For the text-containing cell, return its midpoint in (X, Y) coordinate format. 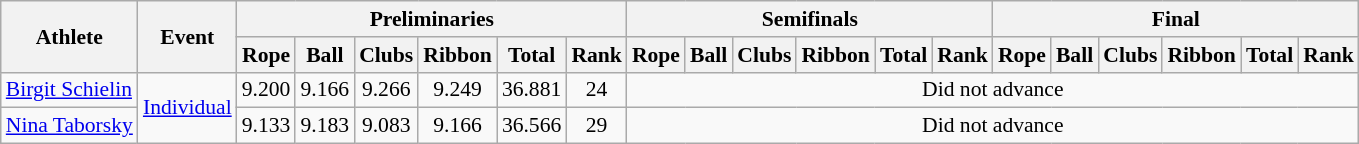
Semifinals (810, 19)
Birgit Schielin (70, 90)
9.083 (386, 126)
Nina Taborsky (70, 126)
36.566 (532, 126)
9.200 (266, 90)
Event (188, 36)
9.249 (458, 90)
36.881 (532, 90)
9.183 (324, 126)
Athlete (70, 36)
9.133 (266, 126)
Preliminaries (432, 19)
Final (1176, 19)
29 (596, 126)
9.266 (386, 90)
Individual (188, 108)
24 (596, 90)
